From the cell containing the given text, extract its center point as [x, y] coordinate. 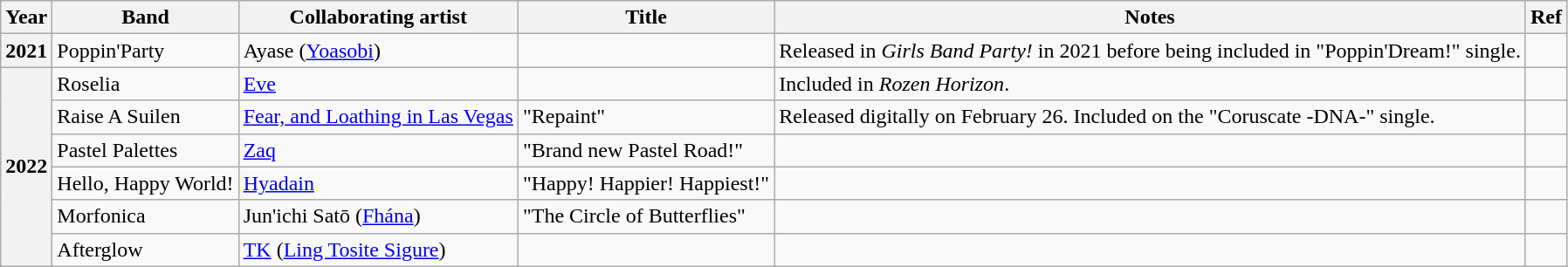
"The Circle of Butterflies" [646, 216]
Collaborating artist [378, 17]
2022 [26, 167]
Released digitally on February 26. Included on the "Coruscate -DNA-" single. [1151, 117]
Eve [378, 84]
Ref [1545, 17]
Poppin'Party [145, 51]
Year [26, 17]
"Repaint" [646, 117]
Notes [1151, 17]
Included in Rozen Horizon. [1151, 84]
Roselia [145, 84]
Raise A Suilen [145, 117]
Pastel Palettes [145, 150]
Morfonica [145, 216]
Fear, and Loathing in Las Vegas [378, 117]
Title [646, 17]
TK (Ling Tosite Sigure) [378, 250]
Ayase (Yoasobi) [378, 51]
Released in Girls Band Party! in 2021 before being included in "Poppin'Dream!" single. [1151, 51]
"Happy! Happier! Happiest!" [646, 183]
Afterglow [145, 250]
Hyadain [378, 183]
"Brand new Pastel Road!" [646, 150]
2021 [26, 51]
Jun'ichi Satō (Fhána) [378, 216]
Hello, Happy World! [145, 183]
Band [145, 17]
Zaq [378, 150]
